Find where the given text appears and provide that cell's center as (x, y) coordinate. 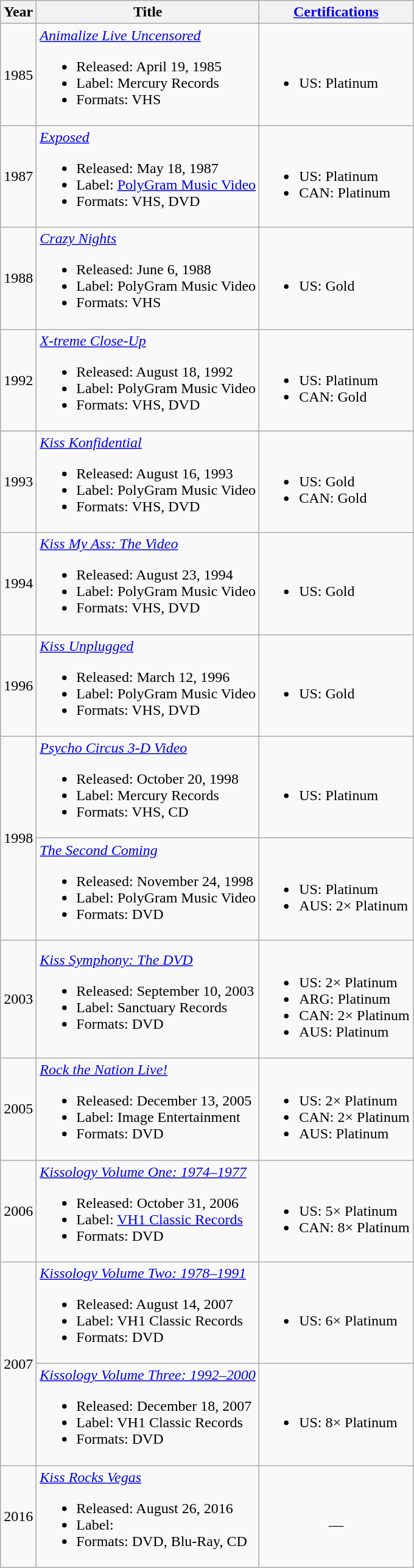
US: 2× PlatinumARG: PlatinumCAN: 2× PlatinumAUS: Platinum (336, 999)
Kissology Volume One: 1974–1977Released: October 31, 2006Label: VH1 Classic RecordsFormats: DVD (148, 1211)
Certifications (336, 12)
US: 2× PlatinumCAN: 2× PlatinumAUS: Platinum (336, 1109)
US: PlatinumCAN: Platinum (336, 177)
US: 8× Platinum (336, 1415)
Crazy NightsReleased: June 6, 1988Label: PolyGram Music VideoFormats: VHS (148, 278)
US: 6× Platinum (336, 1313)
The Second ComingReleased: November 24, 1998Label: PolyGram Music VideoFormats: DVD (148, 889)
2005 (18, 1109)
Kissology Volume Three: 1992–2000Released: December 18, 2007Label: VH1 Classic RecordsFormats: DVD (148, 1415)
1993 (18, 481)
Psycho Circus 3-D VideoReleased: October 20, 1998Label: Mercury RecordsFormats: VHS, CD (148, 787)
Kissology Volume Two: 1978–1991Released: August 14, 2007Label: VH1 Classic RecordsFormats: DVD (148, 1313)
X-treme Close-UpReleased: August 18, 1992Label: PolyGram Music VideoFormats: VHS, DVD (148, 380)
2003 (18, 999)
Kiss Rocks VegasReleased: August 26, 2016Label:Formats: DVD, Blu-Ray, CD (148, 1516)
Rock the Nation Live!Released: December 13, 2005Label: Image EntertainmentFormats: DVD (148, 1109)
1994 (18, 584)
— (336, 1516)
2006 (18, 1211)
Year (18, 12)
Kiss UnpluggedReleased: March 12, 1996Label: PolyGram Music VideoFormats: VHS, DVD (148, 685)
1998 (18, 838)
US: PlatinumAUS: 2× Platinum (336, 889)
Kiss My Ass: The VideoReleased: August 23, 1994Label: PolyGram Music VideoFormats: VHS, DVD (148, 584)
1985 (18, 74)
US: GoldCAN: Gold (336, 481)
ExposedReleased: May 18, 1987Label: PolyGram Music VideoFormats: VHS, DVD (148, 177)
1996 (18, 685)
Title (148, 12)
2016 (18, 1516)
1987 (18, 177)
1988 (18, 278)
Kiss KonfidentialReleased: August 16, 1993Label: PolyGram Music VideoFormats: VHS, DVD (148, 481)
US: PlatinumCAN: Gold (336, 380)
1992 (18, 380)
US: 5× PlatinumCAN: 8× Platinum (336, 1211)
2007 (18, 1364)
Kiss Symphony: The DVDReleased: September 10, 2003Label: Sanctuary RecordsFormats: DVD (148, 999)
Animalize Live UncensoredReleased: April 19, 1985Label: Mercury RecordsFormats: VHS (148, 74)
